Scan for the cell matching the given text and deliver its (X, Y) coordinate at center. 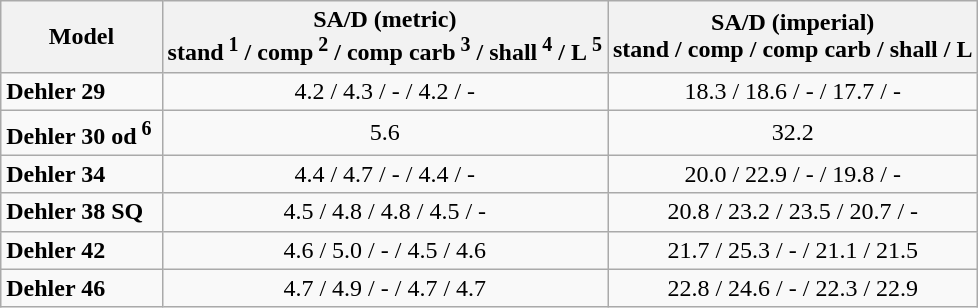
Model (82, 37)
Dehler 46 (82, 288)
4.2 / 4.3 / - / 4.2 / - (384, 91)
Dehler 38 SQ (82, 212)
21.7 / 25.3 / - / 21.1 / 21.5 (793, 250)
4.7 / 4.9 / - / 4.7 / 4.7 (384, 288)
Dehler 29 (82, 91)
Dehler 42 (82, 250)
4.6 / 5.0 / - / 4.5 / 4.6 (384, 250)
4.4 / 4.7 / - / 4.4 / - (384, 174)
20.0 / 22.9 / - / 19.8 / - (793, 174)
5.6 (384, 132)
Dehler 34 (82, 174)
4.5 / 4.8 / 4.8 / 4.5 / - (384, 212)
SA/D (metric)stand 1 / comp 2 / comp carb 3 / shall 4 / L 5 (384, 37)
SA/D (imperial)stand / comp / comp carb / shall / L (793, 37)
18.3 / 18.6 / - / 17.7 / - (793, 91)
20.8 / 23.2 / 23.5 / 20.7 / - (793, 212)
Dehler 30 od 6 (82, 132)
22.8 / 24.6 / - / 22.3 / 22.9 (793, 288)
32.2 (793, 132)
